Return (x, y) of the center of cell containing provided text 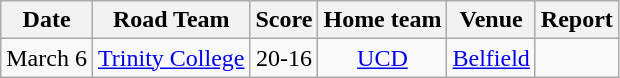
Venue (491, 20)
March 6 (47, 58)
Trinity College (171, 58)
Report (576, 20)
Date (47, 20)
Score (284, 20)
UCD (382, 58)
20-16 (284, 58)
Road Team (171, 20)
Belfield (491, 58)
Home team (382, 20)
